From the cell containing the given text, extract its center point as [X, Y] coordinate. 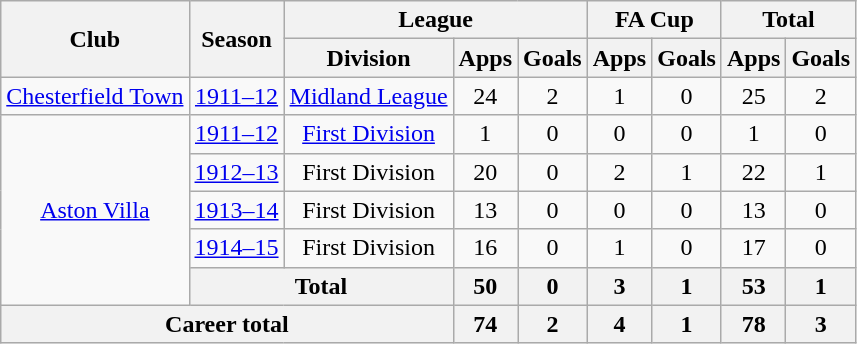
Chesterfield Town [95, 96]
22 [753, 172]
Career total [227, 324]
1913–14 [236, 210]
Midland League [368, 96]
50 [485, 286]
74 [485, 324]
Club [95, 39]
Division [368, 58]
20 [485, 172]
25 [753, 96]
4 [619, 324]
1912–13 [236, 172]
24 [485, 96]
1914–15 [236, 248]
78 [753, 324]
Season [236, 39]
FA Cup [654, 20]
16 [485, 248]
17 [753, 248]
Aston Villa [95, 210]
League [436, 20]
53 [753, 286]
